Scan for the cell matching the given text and deliver its [x, y] coordinate at center. 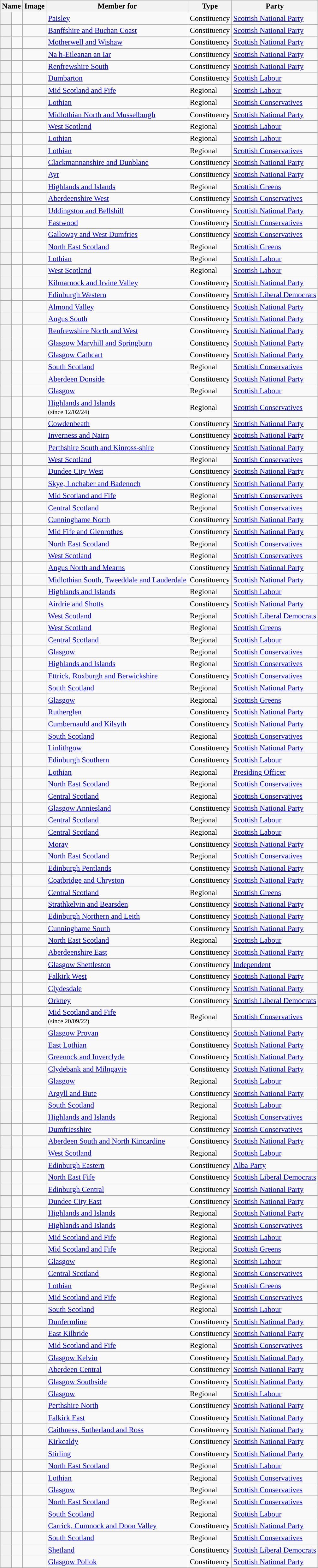
Cowdenbeath [117, 424]
Renfrewshire North and West [117, 331]
Dundee City West [117, 472]
Aberdeenshire West [117, 199]
Argyll and Bute [117, 1093]
Kilmarnock and Irvine Valley [117, 283]
Moray [117, 844]
Stirling [117, 1454]
Angus North and Mearns [117, 568]
Uddingston and Bellshill [117, 211]
Skye, Lochaber and Badenoch [117, 484]
Motherwell and Wishaw [117, 42]
Falkirk West [117, 976]
Na h-Eileanan an Iar [117, 54]
Dumbarton [117, 78]
Paisley [117, 18]
Ayr [117, 175]
Linlithgow [117, 748]
Dunfermline [117, 1322]
Galloway and West Dumfries [117, 235]
Cunninghame South [117, 928]
Ettrick, Roxburgh and Berwickshire [117, 676]
Airdrie and Shotts [117, 604]
Eastwood [117, 223]
Angus South [117, 319]
Edinburgh Central [117, 1189]
Kirkcaldy [117, 1442]
Edinburgh Northern and Leith [117, 916]
Carrick, Cumnock and Doon Valley [117, 1526]
Almond Valley [117, 307]
Edinburgh Pentlands [117, 868]
Glasgow Anniesland [117, 808]
East Kilbride [117, 1334]
Shetland [117, 1550]
Inverness and Nairn [117, 436]
Edinburgh Western [117, 295]
Independent [275, 964]
Edinburgh Southern [117, 760]
Party [275, 6]
Midlothian South, Tweeddale and Lauderdale [117, 580]
East Lothian [117, 1045]
Highlands and Islands(since 12/02/24) [117, 407]
Alba Party [275, 1165]
Banffshire and Buchan Coast [117, 30]
Glasgow Cathcart [117, 355]
Orkney [117, 1000]
Dumfriesshire [117, 1129]
Cunninghame North [117, 520]
Perthshire South and Kinross-shire [117, 448]
Clydesdale [117, 988]
Glasgow Shettleston [117, 964]
Glasgow Pollok [117, 1562]
Glasgow Provan [117, 1033]
Coatbridge and Chryston [117, 880]
Strathkelvin and Bearsden [117, 904]
North East Fife [117, 1177]
Perthshire North [117, 1406]
Name [11, 6]
Mid Scotland and Fife(since 20/09/22) [117, 1017]
Glasgow Southside [117, 1382]
Renfrewshire South [117, 66]
Glasgow Maryhill and Springburn [117, 343]
Dundee City East [117, 1201]
Member for [117, 6]
Glasgow Kelvin [117, 1358]
Mid Fife and Glenrothes [117, 532]
Edinburgh Eastern [117, 1165]
Type [210, 6]
Image [35, 6]
Aberdeen Central [117, 1370]
Caithness, Sutherland and Ross [117, 1430]
Aberdeen South and North Kincardine [117, 1141]
Aberdeenshire East [117, 952]
Aberdeen Donside [117, 379]
Midlothian North and Musselburgh [117, 114]
Rutherglen [117, 712]
Greenock and Inverclyde [117, 1057]
Falkirk East [117, 1418]
Presiding Officer [275, 772]
Cumbernauld and Kilsyth [117, 724]
Clydebank and Milngavie [117, 1069]
Clackmannanshire and Dunblane [117, 163]
